Return the (x, y) coordinate for the center point of the cell that contains the specified text.  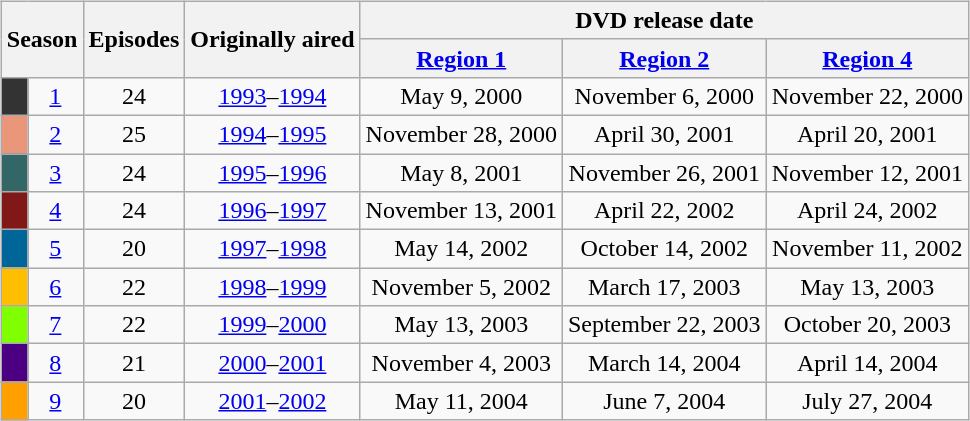
Region 1 (461, 58)
2001–2002 (272, 401)
1998–1999 (272, 287)
November 6, 2000 (664, 96)
November 26, 2001 (664, 173)
7 (56, 325)
Season (42, 39)
March 14, 2004 (664, 363)
2000–2001 (272, 363)
November 28, 2000 (461, 134)
November 12, 2001 (867, 173)
9 (56, 401)
November 4, 2003 (461, 363)
November 13, 2001 (461, 211)
May 11, 2004 (461, 401)
1997–1998 (272, 249)
Originally aired (272, 39)
September 22, 2003 (664, 325)
April 22, 2002 (664, 211)
April 14, 2004 (867, 363)
6 (56, 287)
May 8, 2001 (461, 173)
25 (134, 134)
April 24, 2002 (867, 211)
2 (56, 134)
DVD release date (664, 20)
November 11, 2002 (867, 249)
October 14, 2002 (664, 249)
3 (56, 173)
1994–1995 (272, 134)
4 (56, 211)
Region 2 (664, 58)
April 20, 2001 (867, 134)
June 7, 2004 (664, 401)
5 (56, 249)
November 5, 2002 (461, 287)
May 9, 2000 (461, 96)
21 (134, 363)
Episodes (134, 39)
October 20, 2003 (867, 325)
July 27, 2004 (867, 401)
1 (56, 96)
1993–1994 (272, 96)
8 (56, 363)
1999–2000 (272, 325)
1995–1996 (272, 173)
March 17, 2003 (664, 287)
November 22, 2000 (867, 96)
Region 4 (867, 58)
1996–1997 (272, 211)
May 14, 2002 (461, 249)
April 30, 2001 (664, 134)
